Scan for the cell matching the given text and deliver its (X, Y) coordinate at center. 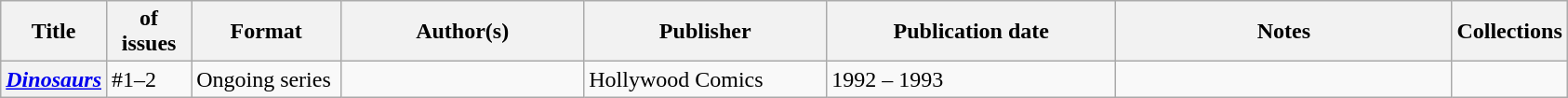
Notes (1283, 32)
Collections (1509, 32)
1992 – 1993 (971, 79)
of issues (149, 32)
Format (266, 32)
Hollywood Comics (705, 79)
#1–2 (149, 79)
Author(s) (463, 32)
Dinosaurs (54, 79)
Title (54, 32)
Publication date (971, 32)
Publisher (705, 32)
Ongoing series (266, 79)
